Locate the cell with the specified text and output its [X, Y] center coordinate. 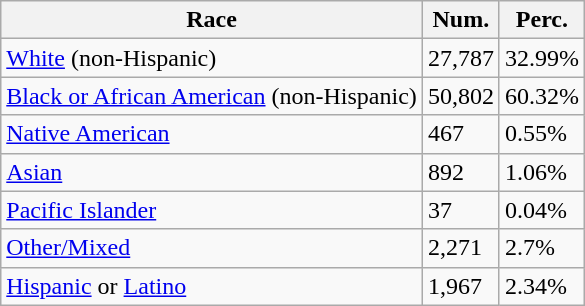
2.7% [542, 248]
37 [460, 210]
Race [212, 20]
2.34% [542, 286]
Perc. [542, 20]
0.55% [542, 134]
32.99% [542, 58]
1,967 [460, 286]
Native American [212, 134]
892 [460, 172]
Pacific Islander [212, 210]
467 [460, 134]
60.32% [542, 96]
0.04% [542, 210]
Hispanic or Latino [212, 286]
1.06% [542, 172]
50,802 [460, 96]
Num. [460, 20]
Asian [212, 172]
Black or African American (non-Hispanic) [212, 96]
2,271 [460, 248]
White (non-Hispanic) [212, 58]
27,787 [460, 58]
Other/Mixed [212, 248]
